Pinpoint the cell where the given text exists, returning its [X, Y] midpoint coordinate. 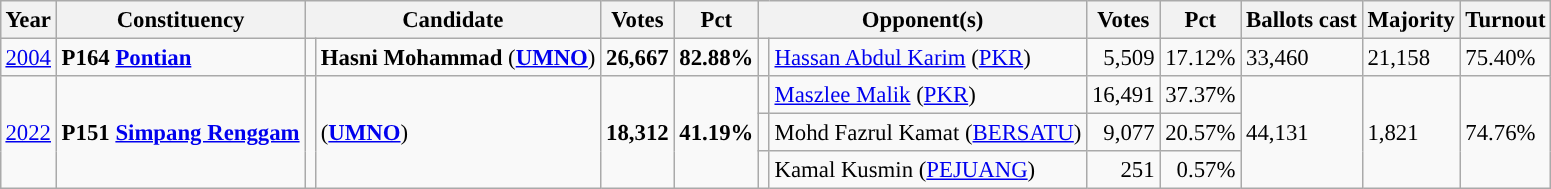
74.76% [1506, 132]
Opponent(s) [923, 20]
Year [28, 20]
18,312 [638, 132]
5,509 [1124, 57]
Turnout [1506, 20]
17.12% [1200, 57]
44,131 [1302, 132]
33,460 [1302, 57]
26,667 [638, 57]
Ballots cast [1302, 20]
41.19% [716, 132]
1,821 [1411, 132]
20.57% [1200, 133]
Constituency [180, 20]
P151 Simpang Renggam [180, 132]
Kamal Kusmin (PEJUANG) [928, 170]
Hasni Mohammad (UMNO) [458, 57]
(UMNO) [458, 132]
21,158 [1411, 57]
75.40% [1506, 57]
Majority [1411, 20]
9,077 [1124, 133]
0.57% [1200, 170]
2022 [28, 132]
Mohd Fazrul Kamat (BERSATU) [928, 133]
P164 Pontian [180, 57]
16,491 [1124, 95]
37.37% [1200, 95]
Hassan Abdul Karim (PKR) [928, 57]
Candidate [453, 20]
Maszlee Malik (PKR) [928, 95]
251 [1124, 170]
82.88% [716, 57]
2004 [28, 57]
